Extract the (x, y) coordinate from the center of the cell holding the provided text.  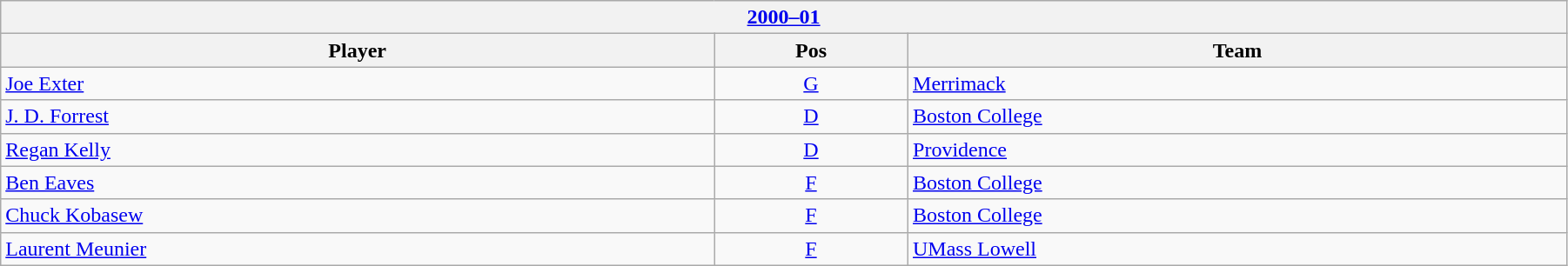
Chuck Kobasew (358, 216)
Pos (811, 50)
Providence (1237, 150)
2000–01 (784, 17)
Player (358, 50)
Laurent Meunier (358, 249)
G (811, 83)
Joe Exter (358, 83)
J. D. Forrest (358, 116)
Regan Kelly (358, 150)
Team (1237, 50)
Merrimack (1237, 83)
UMass Lowell (1237, 249)
Ben Eaves (358, 183)
